Pinpoint the cell where the given text exists, returning its (X, Y) midpoint coordinate. 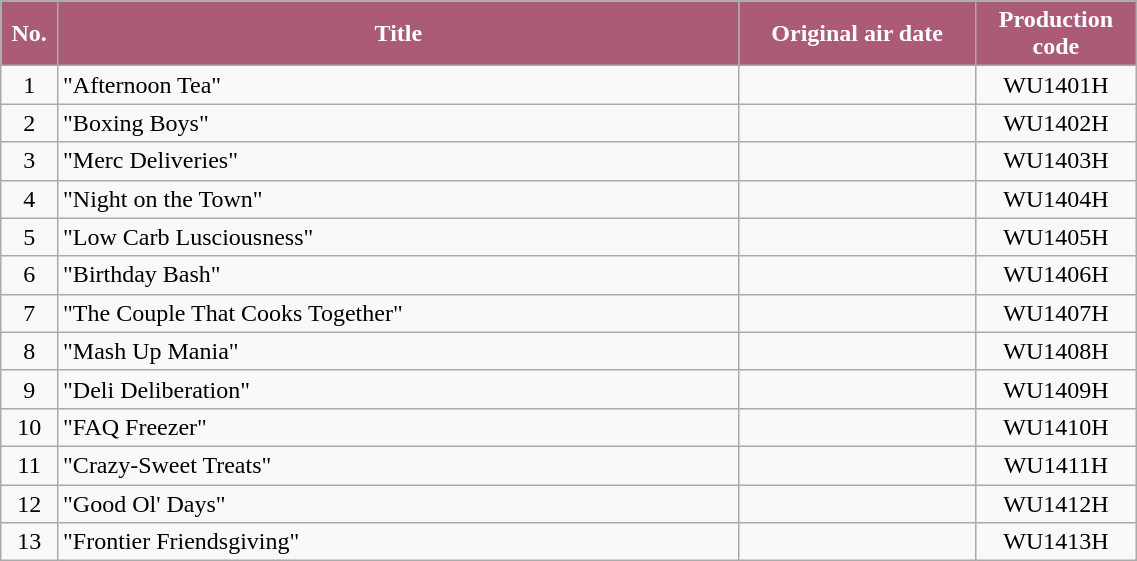
"Birthday Bash" (399, 275)
WU1412H (1056, 503)
WU1405H (1056, 237)
WU1403H (1056, 161)
9 (30, 389)
11 (30, 465)
"Low Carb Lusciousness" (399, 237)
10 (30, 427)
4 (30, 199)
No. (30, 34)
8 (30, 351)
"Mash Up Mania" (399, 351)
"Deli Deliberation" (399, 389)
2 (30, 123)
"FAQ Freezer" (399, 427)
6 (30, 275)
13 (30, 542)
1 (30, 85)
"Boxing Boys" (399, 123)
WU1409H (1056, 389)
12 (30, 503)
"Frontier Friendsgiving" (399, 542)
"Merc Deliveries" (399, 161)
3 (30, 161)
"Good Ol' Days" (399, 503)
Original air date (857, 34)
"Night on the Town" (399, 199)
WU1404H (1056, 199)
"The Couple That Cooks Together" (399, 313)
WU1402H (1056, 123)
WU1410H (1056, 427)
WU1411H (1056, 465)
5 (30, 237)
WU1413H (1056, 542)
"Crazy-Sweet Treats" (399, 465)
WU1407H (1056, 313)
WU1401H (1056, 85)
7 (30, 313)
"Afternoon Tea" (399, 85)
Title (399, 34)
WU1406H (1056, 275)
WU1408H (1056, 351)
Productioncode (1056, 34)
